Scan for the cell matching the given text and deliver its [x, y] coordinate at center. 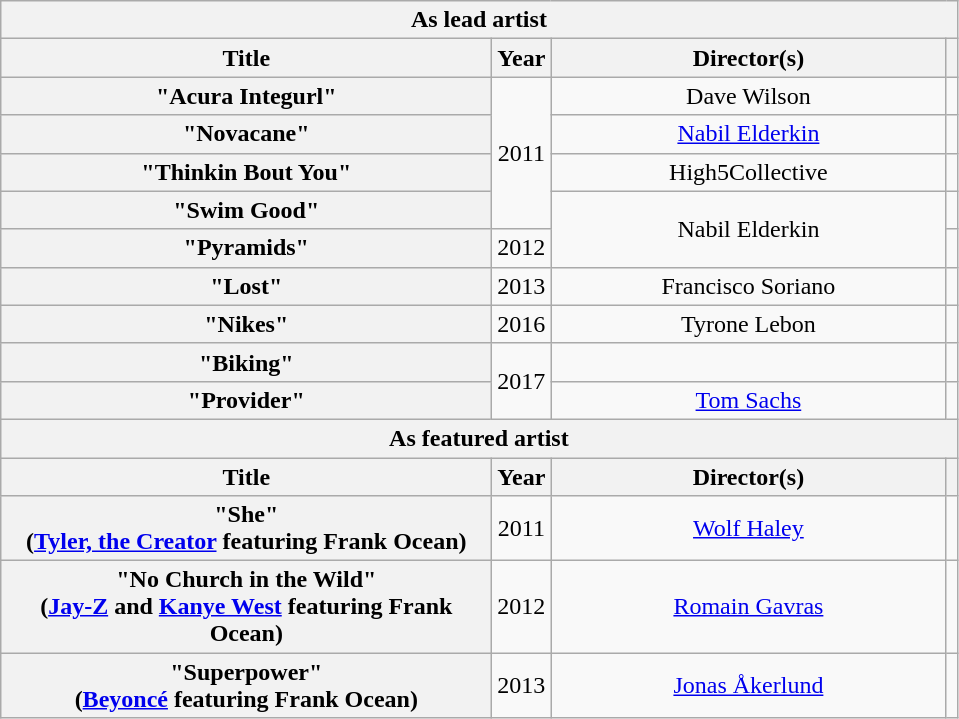
Tyrone Lebon [748, 324]
"She"(Tyler, the Creator featuring Frank Ocean) [246, 528]
Tom Sachs [748, 400]
Dave Wilson [748, 96]
"Biking" [246, 362]
High5Collective [748, 172]
Romain Gavras [748, 607]
"Lost" [246, 286]
As featured artist [479, 438]
"Nikes" [246, 324]
2016 [522, 324]
"Thinkin Bout You" [246, 172]
"Novacane" [246, 134]
Wolf Haley [748, 528]
"Acura Integurl" [246, 96]
"Provider" [246, 400]
"Superpower" (Beyoncé featuring Frank Ocean) [246, 686]
"Pyramids" [246, 248]
2017 [522, 381]
Jonas Åkerlund [748, 686]
"Swim Good" [246, 210]
"No Church in the Wild"(Jay-Z and Kanye West featuring Frank Ocean) [246, 607]
Francisco Soriano [748, 286]
As lead artist [479, 20]
